Identify which cell holds the provided text, then report its [X, Y] central coordinate. 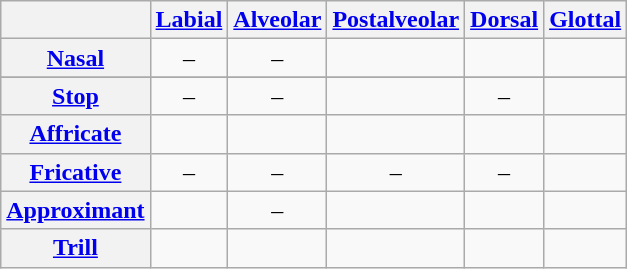
Nasal [76, 58]
Labial [189, 20]
Postalveolar [396, 20]
Fricative [76, 172]
Dorsal [504, 20]
Glottal [586, 20]
Approximant [76, 210]
Affricate [76, 134]
Stop [76, 96]
Alveolar [278, 20]
Trill [76, 248]
